Locate the cell with the specified text and output its [X, Y] center coordinate. 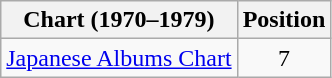
7 [284, 58]
Japanese Albums Chart [119, 58]
Chart (1970–1979) [119, 20]
Position [284, 20]
